Determine the (X, Y) coordinate at the center of the cell enclosing the given text.  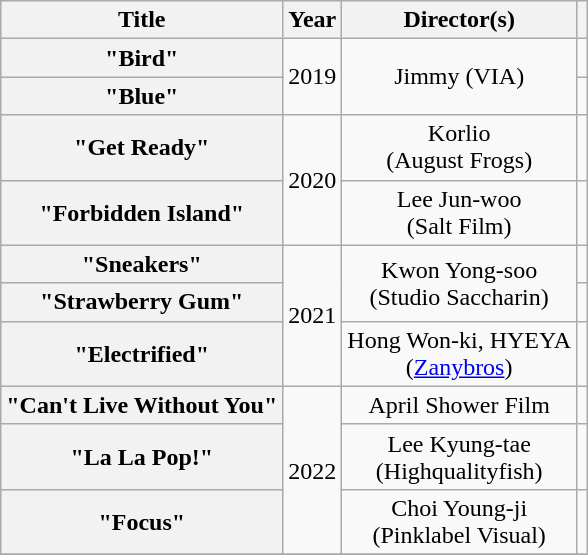
Jimmy (VIA) (460, 77)
Director(s) (460, 20)
Lee Kyung-tae(Highqualityfish) (460, 456)
Choi Young-ji(Pinklabel Visual) (460, 522)
"Focus" (142, 522)
2019 (312, 77)
"Sneakers" (142, 264)
Korlio(August Frogs) (460, 148)
2021 (312, 316)
"La La Pop!" (142, 456)
"Get Ready" (142, 148)
"Electrified" (142, 354)
Lee Jun-woo(Salt Film) (460, 212)
"Strawberry Gum" (142, 302)
Title (142, 20)
April Shower Film (460, 405)
"Blue" (142, 96)
Kwon Yong-soo(Studio Saccharin) (460, 283)
Hong Won-ki, HYEYA(Zanybros) (460, 354)
2022 (312, 470)
"Forbidden Island" (142, 212)
"Bird" (142, 58)
2020 (312, 180)
Year (312, 20)
"Can't Live Without You" (142, 405)
